Capture the cell that displays the provided text and extract its [X, Y] central coordinate. 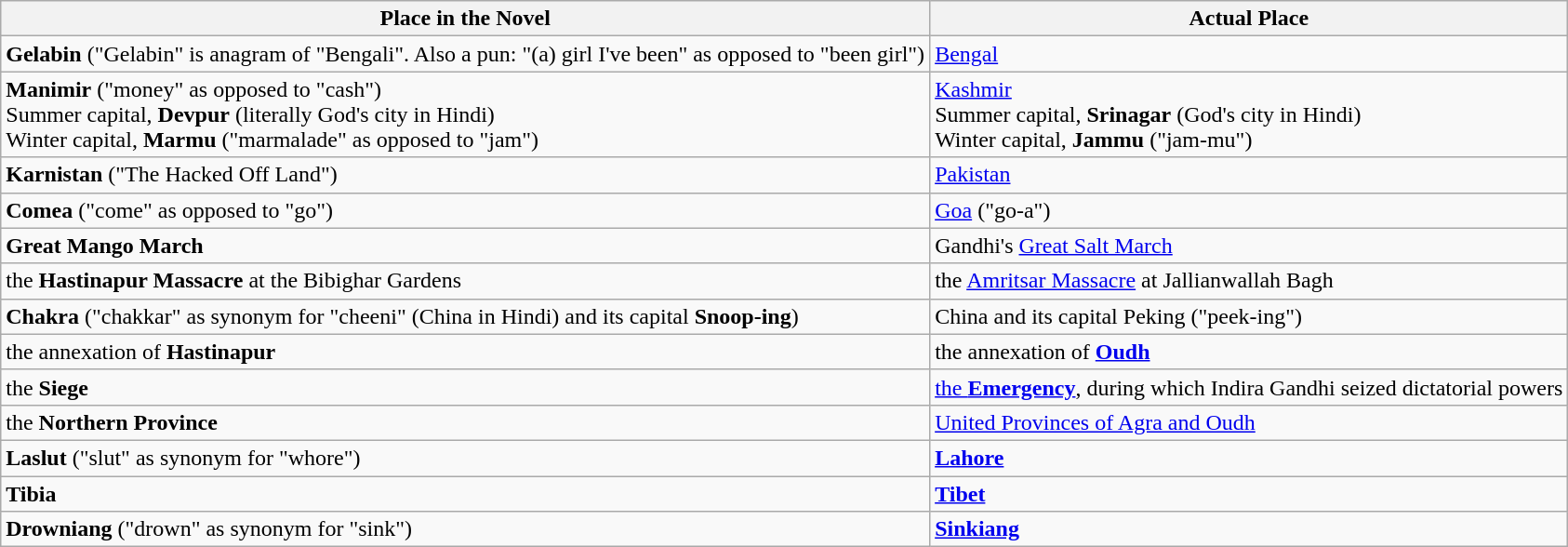
China and its capital Peking ("peek-ing") [1249, 316]
Pakistan [1249, 175]
Laslut ("slut" as synonym for "whore") [465, 458]
Gelabin ("Gelabin" is anagram of "Bengali". Also a pun: "(a) girl I've been" as opposed to "been girl") [465, 54]
Comea ("come" as opposed to "go") [465, 210]
Bengal [1249, 54]
the Northern Province [465, 422]
Great Mango March [465, 246]
Manimir ("money" as opposed to "cash")Summer capital, Devpur (literally God's city in Hindi)Winter capital, Marmu ("marmalade" as opposed to "jam") [465, 114]
Place in the Novel [465, 19]
Sinkiang [1249, 529]
the annexation of Hastinapur [465, 352]
Lahore [1249, 458]
Karnistan ("The Hacked Off Land") [465, 175]
Tibia [465, 494]
the Hastinapur Massacre at the Bibighar Gardens [465, 281]
the annexation of Oudh [1249, 352]
Actual Place [1249, 19]
Goa ("go-a") [1249, 210]
the Emergency, during which Indira Gandhi seized dictatorial powers [1249, 387]
Gandhi's Great Salt March [1249, 246]
the Siege [465, 387]
KashmirSummer capital, Srinagar (God's city in Hindi)Winter capital, Jammu ("jam-mu") [1249, 114]
the Amritsar Massacre at Jallianwallah Bagh [1249, 281]
Tibet [1249, 494]
United Provinces of Agra and Oudh [1249, 422]
Chakra ("chakkar" as synonym for "cheeni" (China in Hindi) and its capital Snoop-ing) [465, 316]
Drowniang ("drown" as synonym for "sink") [465, 529]
